Search for the cell housing the specified text and yield its [x, y] center coordinate. 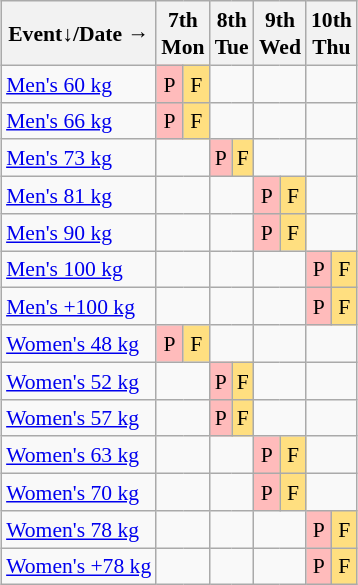
Women's 63 kg [78, 454]
Men's 60 kg [78, 84]
Event↓/Date → [78, 33]
Women's 70 kg [78, 492]
Men's +100 kg [78, 306]
7thMon [182, 33]
Men's 90 kg [78, 232]
Women's 57 kg [78, 418]
Men's 100 kg [78, 268]
8thTue [232, 33]
Women's 78 kg [78, 528]
10thThu [332, 33]
Women's 48 kg [78, 344]
Men's 81 kg [78, 194]
Women's +78 kg [78, 566]
Men's 73 kg [78, 158]
Women's 52 kg [78, 380]
9thWed [280, 33]
Men's 66 kg [78, 120]
